Return the (X, Y) coordinate for the center point of the cell that contains the specified text.  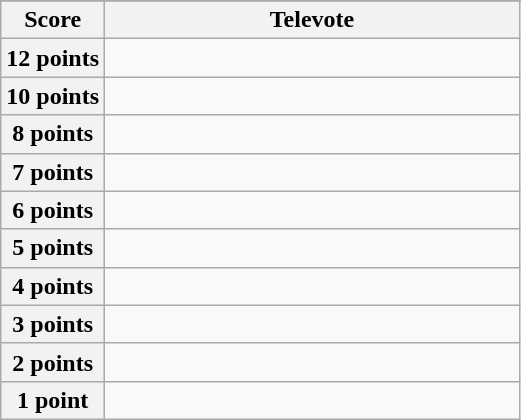
6 points (53, 210)
12 points (53, 58)
Score (53, 20)
2 points (53, 362)
10 points (53, 96)
8 points (53, 134)
7 points (53, 172)
4 points (53, 286)
1 point (53, 400)
5 points (53, 248)
Televote (312, 20)
3 points (53, 324)
